Scan for the cell matching the given text and deliver its [X, Y] coordinate at center. 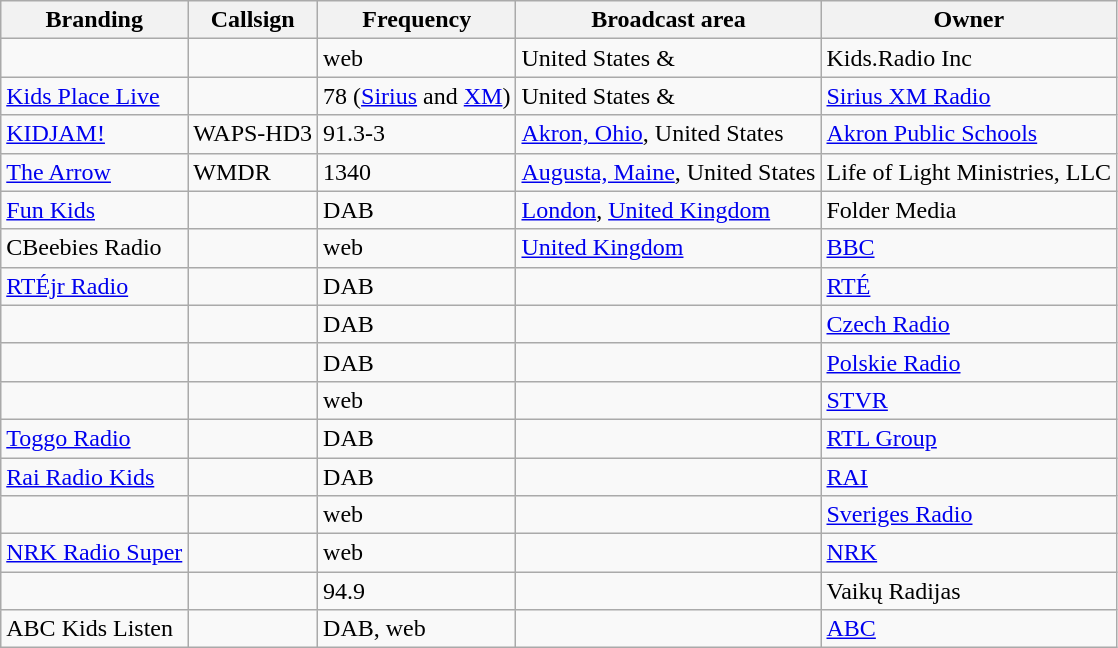
NRK Radio Super [94, 553]
Frequency [417, 20]
NRK [969, 553]
RTL Group [969, 438]
RTÉjr Radio [94, 286]
Fun Kids [94, 210]
DAB, web [417, 629]
Akron, Ohio, United States [668, 134]
Polskie Radio [969, 362]
RAI [969, 477]
1340 [417, 172]
KIDJAM! [94, 134]
STVR [969, 400]
Owner [969, 20]
Czech Radio [969, 324]
94.9 [417, 591]
Rai Radio Kids [94, 477]
Broadcast area [668, 20]
WAPS-HD3 [253, 134]
WMDR [253, 172]
Augusta, Maine, United States [668, 172]
Life of Light Ministries, LLC [969, 172]
Kids.Radio Inc [969, 58]
ABC [969, 629]
The Arrow [94, 172]
Branding [94, 20]
London, United Kingdom [668, 210]
RTÉ [969, 286]
BBC [969, 248]
Vaikų Radijas [969, 591]
ABC Kids Listen [94, 629]
United Kingdom [668, 248]
Toggo Radio [94, 438]
Akron Public Schools [969, 134]
78 (Sirius and XM) [417, 96]
Kids Place Live [94, 96]
Callsign [253, 20]
CBeebies Radio [94, 248]
Sveriges Radio [969, 515]
Folder Media [969, 210]
Sirius XM Radio [969, 96]
91.3-3 [417, 134]
